Return [x, y] of the center of cell containing provided text 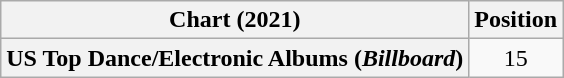
Position [516, 20]
US Top Dance/Electronic Albums (Billboard) [235, 58]
15 [516, 58]
Chart (2021) [235, 20]
